Locate the cell with the specified text and output its [X, Y] center coordinate. 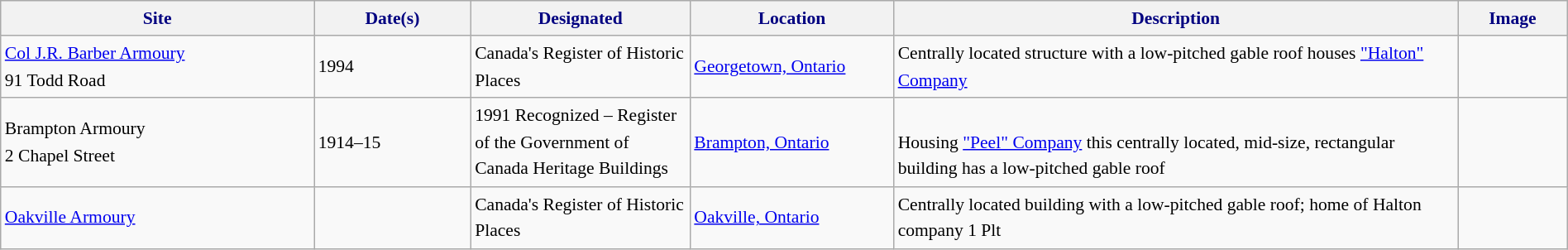
1991 Recognized – Register of the Government of Canada Heritage Buildings [581, 142]
Col J.R. Barber Armoury 91 Todd Road [157, 68]
Site [157, 18]
1994 [392, 68]
Brampton Armoury 2 Chapel Street [157, 142]
Housing "Peel" Company this centrally located, mid-size, rectangular building has a low-pitched gable roof [1176, 142]
Description [1176, 18]
Image [1513, 18]
1914–15 [392, 142]
Location [791, 18]
Brampton, Ontario [791, 142]
Date(s) [392, 18]
Oakville, Ontario [791, 219]
Centrally located building with a low-pitched gable roof; home of Halton company 1 Plt [1176, 219]
Centrally located structure with a low-pitched gable roof houses "Halton" Company [1176, 68]
Oakville Armoury [157, 219]
Georgetown, Ontario [791, 68]
Designated [581, 18]
